Return [X, Y] of the center of cell containing provided text 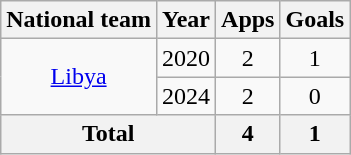
4 [248, 134]
Libya [79, 77]
Apps [248, 20]
0 [315, 96]
2020 [186, 58]
Total [108, 134]
Year [186, 20]
2024 [186, 96]
National team [79, 20]
Goals [315, 20]
